For the text-containing cell, return its midpoint in (X, Y) coordinate format. 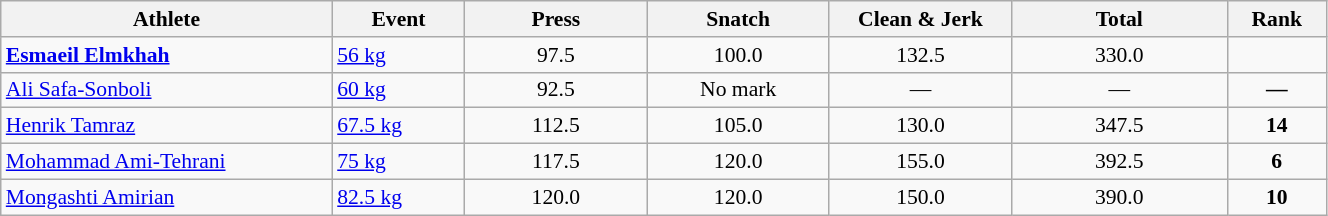
Athlete (166, 19)
150.0 (920, 197)
Press (556, 19)
82.5 kg (398, 197)
Rank (1276, 19)
Snatch (738, 19)
14 (1276, 126)
6 (1276, 162)
105.0 (738, 126)
347.5 (1120, 126)
67.5 kg (398, 126)
117.5 (556, 162)
97.5 (556, 55)
10 (1276, 197)
Event (398, 19)
Henrik Tamraz (166, 126)
60 kg (398, 90)
No mark (738, 90)
75 kg (398, 162)
112.5 (556, 126)
130.0 (920, 126)
56 kg (398, 55)
Esmaeil Elmkhah (166, 55)
Mongashti Amirian (166, 197)
Mohammad Ami-Tehrani (166, 162)
92.5 (556, 90)
Total (1120, 19)
390.0 (1120, 197)
330.0 (1120, 55)
155.0 (920, 162)
Clean & Jerk (920, 19)
392.5 (1120, 162)
100.0 (738, 55)
132.5 (920, 55)
Ali Safa-Sonboli (166, 90)
